Pinpoint the cell where the given text exists, returning its (x, y) midpoint coordinate. 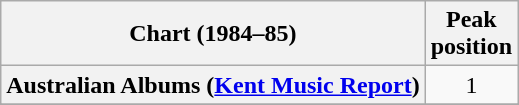
Peakposition (471, 34)
Australian Albums (Kent Music Report) (213, 85)
1 (471, 85)
Chart (1984–85) (213, 34)
